Capture the cell that displays the provided text and extract its (X, Y) central coordinate. 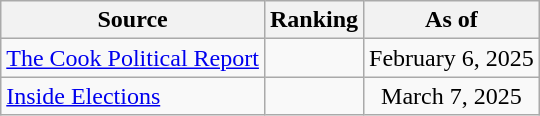
March 7, 2025 (452, 96)
Source (133, 20)
As of (452, 20)
Inside Elections (133, 96)
The Cook Political Report (133, 58)
February 6, 2025 (452, 58)
Ranking (314, 20)
